Output the [x, y] coordinate of the center of the cell containing the given text.  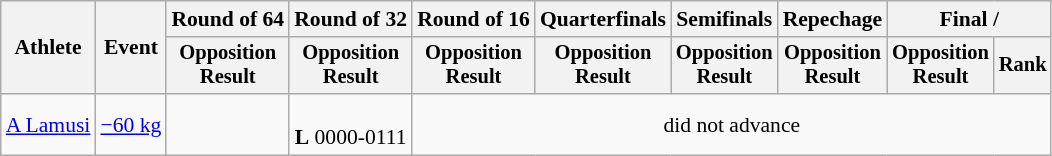
A Lamusi [48, 124]
did not advance [732, 124]
Final / [969, 19]
Rank [1023, 66]
L 0000-0111 [350, 124]
Event [130, 48]
Semifinals [724, 19]
Round of 16 [474, 19]
Quarterfinals [603, 19]
Repechage [833, 19]
Round of 32 [350, 19]
−60 kg [130, 124]
Round of 64 [228, 19]
Athlete [48, 48]
